Return (X, Y) of the center of cell containing provided text 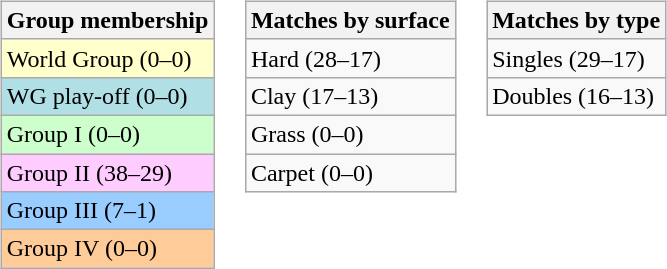
WG play-off (0–0) (108, 96)
World Group (0–0) (108, 58)
Carpet (0–0) (350, 173)
Group I (0–0) (108, 134)
Matches by type (576, 20)
Hard (28–17) (350, 58)
Group membership (108, 20)
Doubles (16–13) (576, 96)
Clay (17–13) (350, 96)
Group II (38–29) (108, 173)
Singles (29–17) (576, 58)
Matches by surface (350, 20)
Grass (0–0) (350, 134)
Group IV (0–0) (108, 249)
Group III (7–1) (108, 211)
